From the cell containing the given text, extract its center point as (x, y) coordinate. 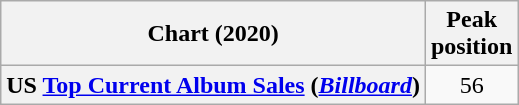
Chart (2020) (214, 34)
US Top Current Album Sales (Billboard) (214, 85)
Peakposition (471, 34)
56 (471, 85)
